From the cell containing the given text, extract its center point as [X, Y] coordinate. 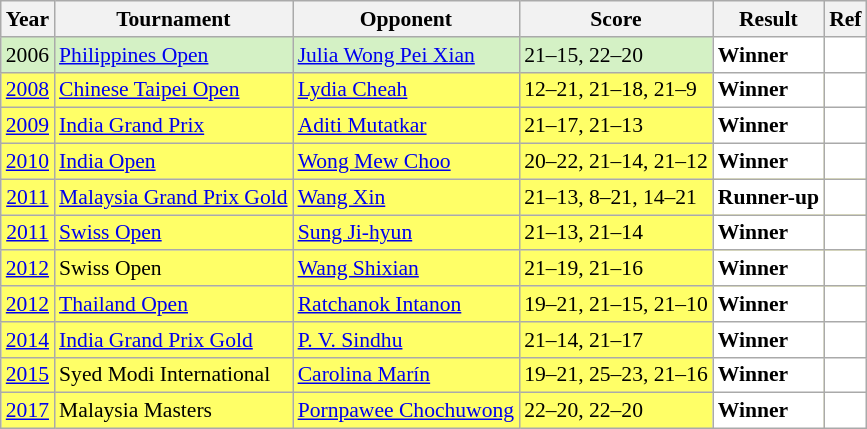
22–20, 22–20 [616, 411]
2008 [28, 90]
Score [616, 19]
Wang Xin [406, 197]
Lydia Cheah [406, 90]
India Open [174, 162]
Sung Ji-hyun [406, 233]
21–13, 21–14 [616, 233]
Malaysia Grand Prix Gold [174, 197]
2010 [28, 162]
12–21, 21–18, 21–9 [616, 90]
Carolina Marín [406, 375]
India Grand Prix [174, 126]
India Grand Prix Gold [174, 340]
21–15, 22–20 [616, 55]
Thailand Open [174, 304]
21–13, 8–21, 14–21 [616, 197]
2006 [28, 55]
Julia Wong Pei Xian [406, 55]
Malaysia Masters [174, 411]
21–19, 21–16 [616, 269]
Year [28, 19]
Chinese Taipei Open [174, 90]
Opponent [406, 19]
2017 [28, 411]
Wong Mew Choo [406, 162]
19–21, 21–15, 21–10 [616, 304]
Syed Modi International [174, 375]
Runner-up [768, 197]
19–21, 25–23, 21–16 [616, 375]
2009 [28, 126]
Aditi Mutatkar [406, 126]
20–22, 21–14, 21–12 [616, 162]
Tournament [174, 19]
21–14, 21–17 [616, 340]
2015 [28, 375]
21–17, 21–13 [616, 126]
Ratchanok Intanon [406, 304]
Pornpawee Chochuwong [406, 411]
P. V. Sindhu [406, 340]
Philippines Open [174, 55]
Ref [845, 19]
Wang Shixian [406, 269]
Result [768, 19]
2014 [28, 340]
